Output the (X, Y) coordinate of the center of the cell containing the given text.  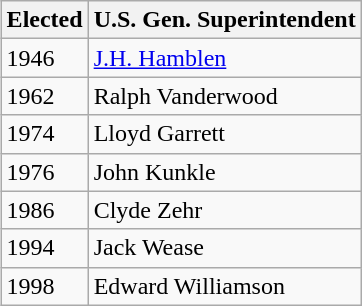
Jack Wease (224, 248)
John Kunkle (224, 172)
1986 (44, 210)
Lloyd Garrett (224, 134)
1946 (44, 58)
1974 (44, 134)
Edward Williamson (224, 286)
1976 (44, 172)
J.H. Hamblen (224, 58)
U.S. Gen. Superintendent (224, 20)
Ralph Vanderwood (224, 96)
1962 (44, 96)
1998 (44, 286)
Clyde Zehr (224, 210)
1994 (44, 248)
Elected (44, 20)
